For the text-containing cell, return its midpoint in (X, Y) coordinate format. 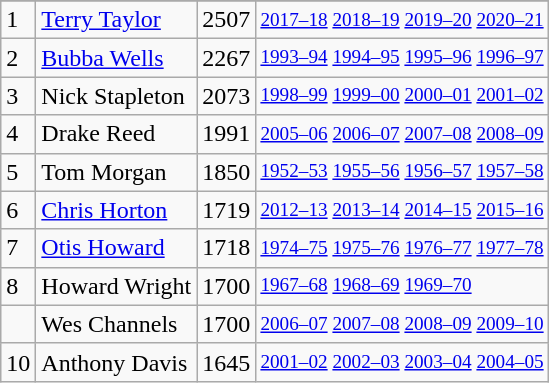
Howard Wright (116, 286)
1993–94 1994–95 1995–96 1996–97 (402, 58)
2073 (226, 96)
1719 (226, 210)
Otis Howard (116, 248)
2017–18 2018–19 2019–20 2020–21 (402, 20)
10 (18, 362)
Tom Morgan (116, 172)
1718 (226, 248)
8 (18, 286)
4 (18, 134)
2 (18, 58)
2012–13 2013–14 2014–15 2015–16 (402, 210)
Anthony Davis (116, 362)
1850 (226, 172)
3 (18, 96)
1974–75 1975–76 1976–77 1977–78 (402, 248)
Terry Taylor (116, 20)
2267 (226, 58)
1991 (226, 134)
2507 (226, 20)
5 (18, 172)
2005–06 2006–07 2007–08 2008–09 (402, 134)
Bubba Wells (116, 58)
2006–07 2007–08 2008–09 2009–10 (402, 324)
1967–68 1968–69 1969–70 (402, 286)
2001–02 2002–03 2003–04 2004–05 (402, 362)
7 (18, 248)
1998–99 1999–00 2000–01 2001–02 (402, 96)
Chris Horton (116, 210)
1645 (226, 362)
Wes Channels (116, 324)
1952–53 1955–56 1956–57 1957–58 (402, 172)
6 (18, 210)
1 (18, 20)
Drake Reed (116, 134)
Nick Stapleton (116, 96)
